Return the (x, y) coordinate for the center point of the cell that contains the specified text.  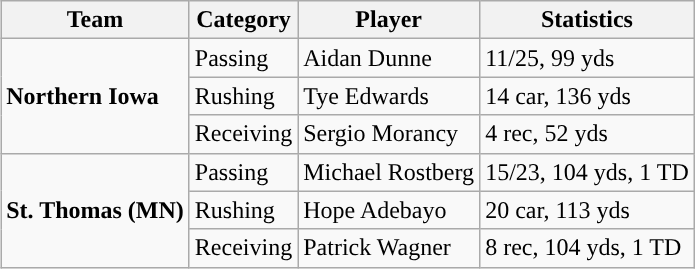
Aidan Dunne (389, 58)
8 rec, 104 yds, 1 TD (588, 248)
Hope Adebayo (389, 210)
Player (389, 20)
St. Thomas (MN) (96, 210)
Northern Iowa (96, 96)
20 car, 113 yds (588, 210)
Michael Rostberg (389, 172)
15/23, 104 yds, 1 TD (588, 172)
4 rec, 52 yds (588, 134)
Category (243, 20)
Team (96, 20)
Tye Edwards (389, 96)
14 car, 136 yds (588, 96)
Patrick Wagner (389, 248)
Statistics (588, 20)
Sergio Morancy (389, 134)
11/25, 99 yds (588, 58)
